Scan for the cell matching the given text and deliver its [X, Y] coordinate at center. 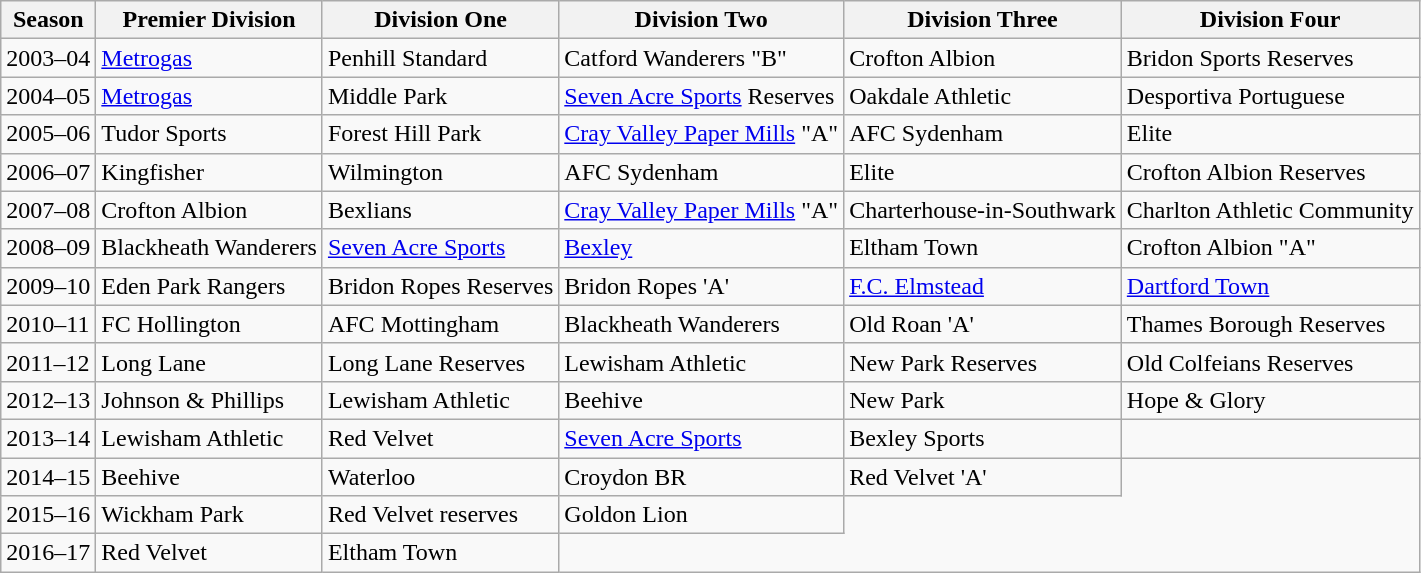
Charlton Athletic Community [1270, 210]
Croydon BR [702, 477]
2015–16 [48, 515]
New Park Reserves [983, 362]
Red Velvet reserves [440, 515]
2004–05 [48, 96]
Charterhouse-in-Southwark [983, 210]
Goldon Lion [702, 515]
Long Lane [210, 362]
Long Lane Reserves [440, 362]
Bridon Ropes 'A' [702, 286]
Waterloo [440, 477]
Dartford Town [1270, 286]
2008–09 [48, 248]
2009–10 [48, 286]
Season [48, 20]
AFC Mottingham [440, 324]
Tudor Sports [210, 134]
Forest Hill Park [440, 134]
Penhill Standard [440, 58]
2012–13 [48, 400]
Division Two [702, 20]
Bridon Sports Reserves [1270, 58]
2005–06 [48, 134]
2016–17 [48, 553]
Division One [440, 20]
Seven Acre Sports Reserves [702, 96]
Crofton Albion "A" [1270, 248]
Catford Wanderers "B" [702, 58]
New Park [983, 400]
Red Velvet 'A' [983, 477]
2011–12 [48, 362]
Wilmington [440, 172]
Old Colfeians Reserves [1270, 362]
Hope & Glory [1270, 400]
Kingfisher [210, 172]
Crofton Albion Reserves [1270, 172]
Desportiva Portuguese [1270, 96]
2013–14 [48, 438]
Division Three [983, 20]
2010–11 [48, 324]
Eden Park Rangers [210, 286]
Johnson & Phillips [210, 400]
Division Four [1270, 20]
2007–08 [48, 210]
Thames Borough Reserves [1270, 324]
Bridon Ropes Reserves [440, 286]
Oakdale Athletic [983, 96]
F.C. Elmstead [983, 286]
Bexley Sports [983, 438]
Wickham Park [210, 515]
2003–04 [48, 58]
FC Hollington [210, 324]
Middle Park [440, 96]
Premier Division [210, 20]
2006–07 [48, 172]
2014–15 [48, 477]
Bexlians [440, 210]
Bexley [702, 248]
Old Roan 'A' [983, 324]
